Extract the [X, Y] coordinate from the center of the cell holding the provided text.  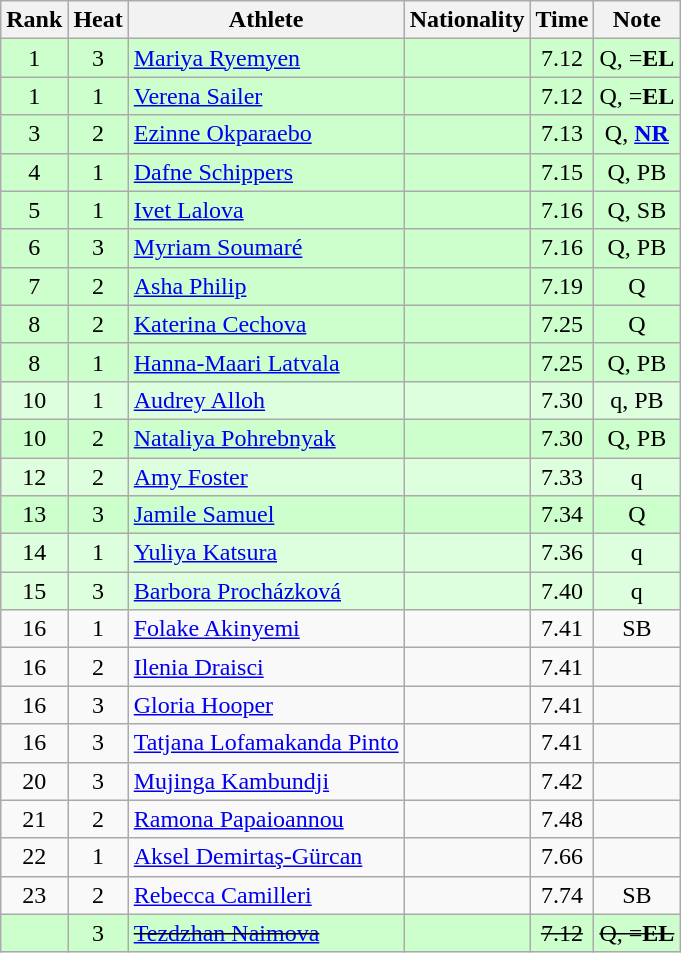
7.66 [562, 857]
21 [34, 819]
7.13 [562, 134]
7 [34, 286]
Audrey Alloh [266, 400]
12 [34, 477]
Rank [34, 20]
13 [34, 515]
Rebecca Camilleri [266, 895]
Folake Akinyemi [266, 629]
Nataliya Pohrebnyak [266, 438]
4 [34, 172]
Mariya Ryemyen [266, 58]
Myriam Soumaré [266, 248]
Aksel Demirtaş-Gürcan [266, 857]
Hanna-Maari Latvala [266, 362]
Amy Foster [266, 477]
23 [34, 895]
Verena Sailer [266, 96]
7.15 [562, 172]
Time [562, 20]
7.42 [562, 781]
7.19 [562, 286]
Asha Philip [266, 286]
Heat [98, 20]
Ilenia Draisci [266, 667]
Mujinga Kambundji [266, 781]
Note [637, 20]
Nationality [467, 20]
Jamile Samuel [266, 515]
7.40 [562, 591]
Tatjana Lofamakanda Pinto [266, 743]
20 [34, 781]
Yuliya Katsura [266, 553]
14 [34, 553]
7.74 [562, 895]
6 [34, 248]
Ezinne Okparaebo [266, 134]
15 [34, 591]
q, PB [637, 400]
7.34 [562, 515]
7.48 [562, 819]
Athlete [266, 20]
Ivet Lalova [266, 210]
Q, SB [637, 210]
Gloria Hooper [266, 705]
5 [34, 210]
7.36 [562, 553]
22 [34, 857]
Barbora Procházková [266, 591]
Tezdzhan Naimova [266, 933]
Dafne Schippers [266, 172]
Q, NR [637, 134]
7.33 [562, 477]
Ramona Papaioannou [266, 819]
Katerina Cechova [266, 324]
